From the cell containing the given text, extract its center point as [X, Y] coordinate. 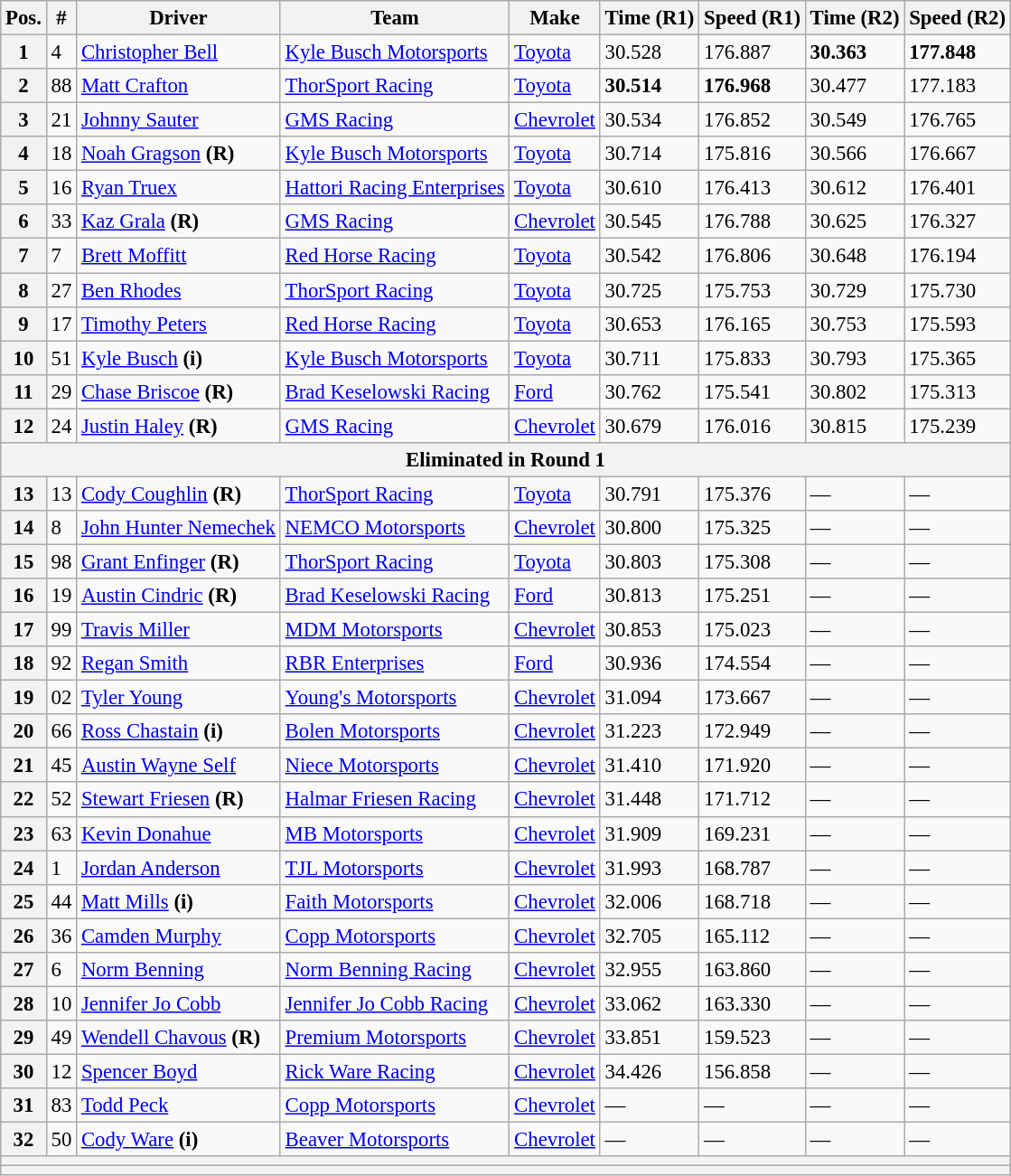
92 [61, 663]
John Hunter Nemechek [179, 528]
31.223 [650, 731]
20 [23, 731]
Kyle Busch (i) [179, 358]
TJL Motorsports [395, 868]
Cody Coughlin (R) [179, 494]
30 [23, 1071]
30.762 [650, 391]
02 [61, 698]
176.765 [958, 120]
Speed (R1) [753, 18]
32.705 [650, 936]
Spencer Boyd [179, 1071]
30.793 [855, 358]
30.679 [650, 426]
176.788 [753, 221]
Young's Motorsports [395, 698]
176.165 [753, 324]
45 [61, 766]
176.968 [753, 86]
169.231 [753, 833]
15 [23, 561]
5 [23, 188]
31.410 [650, 766]
31.909 [650, 833]
30.711 [650, 358]
173.667 [753, 698]
171.920 [753, 766]
66 [61, 731]
175.541 [753, 391]
Cody Ware (i) [179, 1140]
Norm Benning Racing [395, 970]
Johnny Sauter [179, 120]
176.852 [753, 120]
Matt Mills (i) [179, 901]
177.183 [958, 86]
176.401 [958, 188]
50 [61, 1140]
25 [23, 901]
49 [61, 1038]
30.802 [855, 391]
30.610 [650, 188]
Kaz Grala (R) [179, 221]
Travis Miller [179, 630]
31 [23, 1105]
176.887 [753, 52]
Time (R1) [650, 18]
Driver [179, 18]
174.554 [753, 663]
31.993 [650, 868]
Speed (R2) [958, 18]
Chase Briscoe (R) [179, 391]
30.625 [855, 221]
Austin Cindric (R) [179, 596]
Tyler Young [179, 698]
63 [61, 833]
30.648 [855, 256]
30.528 [650, 52]
30.791 [650, 494]
30.549 [855, 120]
36 [61, 936]
32.006 [650, 901]
175.308 [753, 561]
34.426 [650, 1071]
Team [395, 18]
Timothy Peters [179, 324]
30.566 [855, 154]
172.949 [753, 731]
Justin Haley (R) [179, 426]
33 [61, 221]
33.062 [650, 1003]
163.860 [753, 970]
175.325 [753, 528]
30.363 [855, 52]
9 [23, 324]
Jennifer Jo Cobb Racing [395, 1003]
176.806 [753, 256]
26 [23, 936]
32 [23, 1140]
156.858 [753, 1071]
2 [23, 86]
175.251 [753, 596]
Hattori Racing Enterprises [395, 188]
98 [61, 561]
33.851 [650, 1038]
30.542 [650, 256]
168.718 [753, 901]
RBR Enterprises [395, 663]
171.712 [753, 800]
30.853 [650, 630]
175.593 [958, 324]
175.023 [753, 630]
176.327 [958, 221]
Ryan Truex [179, 188]
Regan Smith [179, 663]
175.313 [958, 391]
30.936 [650, 663]
176.413 [753, 188]
175.753 [753, 290]
Bolen Motorsports [395, 731]
175.376 [753, 494]
30.725 [650, 290]
MB Motorsports [395, 833]
30.714 [650, 154]
176.016 [753, 426]
23 [23, 833]
30.800 [650, 528]
99 [61, 630]
# [61, 18]
Beaver Motorsports [395, 1140]
175.365 [958, 358]
Niece Motorsports [395, 766]
Jennifer Jo Cobb [179, 1003]
Make [555, 18]
30.815 [855, 426]
22 [23, 800]
Time (R2) [855, 18]
Todd Peck [179, 1105]
175.816 [753, 154]
51 [61, 358]
30.534 [650, 120]
175.239 [958, 426]
Christopher Bell [179, 52]
14 [23, 528]
Matt Crafton [179, 86]
MDM Motorsports [395, 630]
Ross Chastain (i) [179, 731]
Stewart Friesen (R) [179, 800]
30.612 [855, 188]
30.803 [650, 561]
52 [61, 800]
Kevin Donahue [179, 833]
88 [61, 86]
Premium Motorsports [395, 1038]
Ben Rhodes [179, 290]
Pos. [23, 18]
Faith Motorsports [395, 901]
176.667 [958, 154]
Brett Moffitt [179, 256]
30.514 [650, 86]
168.787 [753, 868]
30.729 [855, 290]
44 [61, 901]
Austin Wayne Self [179, 766]
175.730 [958, 290]
Noah Gragson (R) [179, 154]
Eliminated in Round 1 [506, 460]
159.523 [753, 1038]
176.194 [958, 256]
Camden Murphy [179, 936]
83 [61, 1105]
30.545 [650, 221]
31.448 [650, 800]
Wendell Chavous (R) [179, 1038]
30.753 [855, 324]
28 [23, 1003]
30.813 [650, 596]
177.848 [958, 52]
3 [23, 120]
Jordan Anderson [179, 868]
31.094 [650, 698]
30.477 [855, 86]
NEMCO Motorsports [395, 528]
175.833 [753, 358]
165.112 [753, 936]
32.955 [650, 970]
Rick Ware Racing [395, 1071]
30.653 [650, 324]
Grant Enfinger (R) [179, 561]
Norm Benning [179, 970]
Halmar Friesen Racing [395, 800]
11 [23, 391]
163.330 [753, 1003]
